Identify which cell holds the provided text, then report its (x, y) central coordinate. 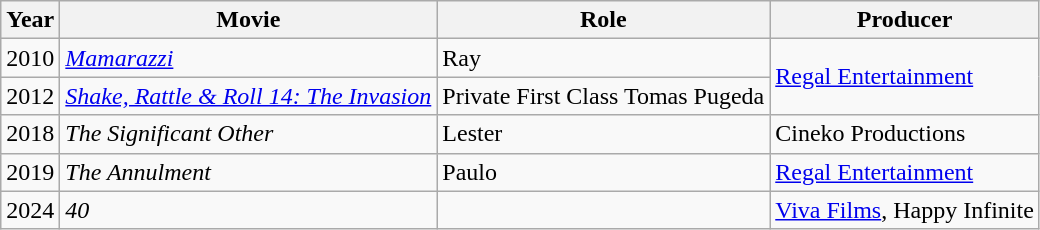
Shake, Rattle & Roll 14: The Invasion (248, 96)
Paulo (604, 172)
Mamarazzi (248, 58)
Movie (248, 20)
2019 (30, 172)
Lester (604, 134)
2024 (30, 210)
The Significant Other (248, 134)
2018 (30, 134)
Role (604, 20)
Ray (604, 58)
2010 (30, 58)
40 (248, 210)
Producer (905, 20)
Viva Films, Happy Infinite (905, 210)
2012 (30, 96)
Private First Class Tomas Pugeda (604, 96)
Year (30, 20)
Cineko Productions (905, 134)
The Annulment (248, 172)
